For the text-containing cell, return its midpoint in (X, Y) coordinate format. 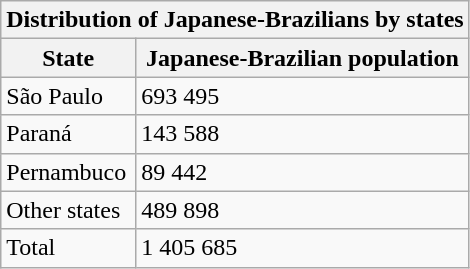
Total (68, 248)
143 588 (302, 134)
Distribution of Japanese-Brazilians by states (235, 20)
489 898 (302, 210)
89 442 (302, 172)
Japanese-Brazilian population (302, 58)
1 405 685 (302, 248)
Pernambuco (68, 172)
693 495 (302, 96)
Paraná (68, 134)
Other states (68, 210)
State (68, 58)
São Paulo (68, 96)
